Identify which cell holds the provided text, then report its [X, Y] central coordinate. 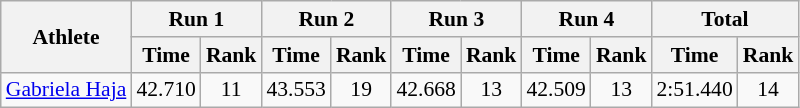
Gabriela Haja [66, 90]
11 [232, 90]
Run 4 [586, 19]
42.509 [556, 90]
42.668 [426, 90]
43.553 [296, 90]
42.710 [166, 90]
Run 3 [456, 19]
2:51.440 [694, 90]
14 [768, 90]
Run 1 [196, 19]
Athlete [66, 36]
19 [362, 90]
Total [724, 19]
Run 2 [326, 19]
